Locate the cell with the specified text and output its (x, y) center coordinate. 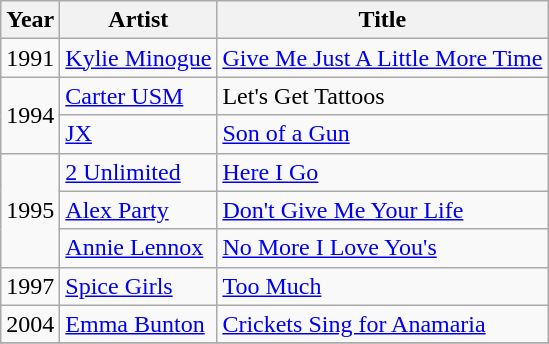
Annie Lennox (138, 248)
Let's Get Tattoos (382, 96)
JX (138, 134)
Title (382, 20)
2004 (30, 324)
Too Much (382, 286)
Give Me Just A Little More Time (382, 58)
Son of a Gun (382, 134)
Don't Give Me Your Life (382, 210)
1995 (30, 210)
1991 (30, 58)
1997 (30, 286)
Here I Go (382, 172)
1994 (30, 115)
Kylie Minogue (138, 58)
2 Unlimited (138, 172)
Spice Girls (138, 286)
Alex Party (138, 210)
Carter USM (138, 96)
Emma Bunton (138, 324)
Artist (138, 20)
Crickets Sing for Anamaria (382, 324)
Year (30, 20)
No More I Love You's (382, 248)
